Identify which cell holds the provided text, then report its [x, y] central coordinate. 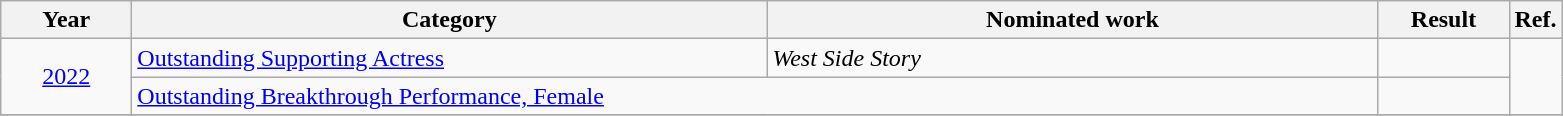
Category [450, 20]
Result [1444, 20]
2022 [66, 77]
Outstanding Breakthrough Performance, Female [755, 96]
Nominated work [1072, 20]
West Side Story [1072, 58]
Year [66, 20]
Outstanding Supporting Actress [450, 58]
Ref. [1536, 20]
